Return (x, y) of the center of cell containing provided text 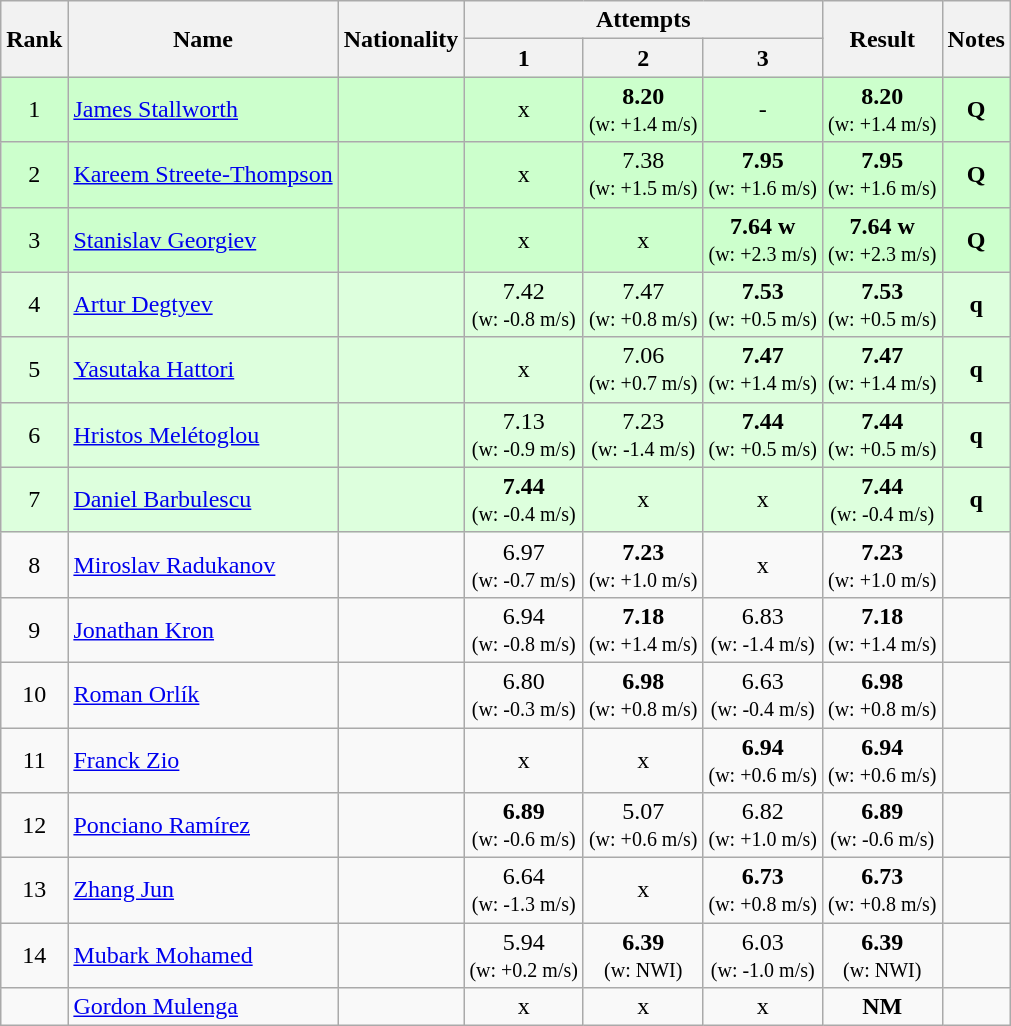
6.80(w: -0.3 m/s) (524, 694)
7.38(w: +1.5 m/s) (643, 174)
Stanislav Georgiev (203, 240)
7.44(w: -0.4 m/s) (524, 500)
6 (34, 434)
9 (34, 630)
Jonathan Kron (203, 630)
7.18 (w: +1.4 m/s) (882, 630)
Nationality (401, 39)
7 (34, 500)
Mubark Mohamed (203, 956)
7.06(w: +0.7 m/s) (643, 370)
6.73 (w: +0.8 m/s) (882, 890)
7.95(w: +1.6 m/s) (763, 174)
5 (34, 370)
Ponciano Ramírez (203, 826)
8.20 (w: +1.4 m/s) (882, 110)
5.07(w: +0.6 m/s) (643, 826)
NM (882, 1007)
Artur Degtyev (203, 304)
7.44 (w: -0.4 m/s) (882, 500)
7.13(w: -0.9 m/s) (524, 434)
7.95 (w: +1.6 m/s) (882, 174)
14 (34, 956)
10 (34, 694)
Notes (976, 39)
11 (34, 760)
7.44 (w: +0.5 m/s) (882, 434)
5.94(w: +0.2 m/s) (524, 956)
Hristos Melétoglou (203, 434)
7.44(w: +0.5 m/s) (763, 434)
6.94(w: -0.8 m/s) (524, 630)
7.23(w: -1.4 m/s) (643, 434)
- (763, 110)
12 (34, 826)
8.20(w: +1.4 m/s) (643, 110)
7.47 (w: +1.4 m/s) (882, 370)
Franck Zio (203, 760)
Attempts (644, 20)
6.73(w: +0.8 m/s) (763, 890)
Miroslav Radukanov (203, 564)
James Stallworth (203, 110)
7.53(w: +0.5 m/s) (763, 304)
13 (34, 890)
Result (882, 39)
6.63(w: -0.4 m/s) (763, 694)
7.23 (w: +1.0 m/s) (882, 564)
7.42(w: -0.8 m/s) (524, 304)
6.89(w: -0.6 m/s) (524, 826)
8 (34, 564)
4 (34, 304)
6.97(w: -0.7 m/s) (524, 564)
6.03(w: -1.0 m/s) (763, 956)
Rank (34, 39)
7.53 (w: +0.5 m/s) (882, 304)
Kareem Streete-Thompson (203, 174)
6.94 (w: +0.6 m/s) (882, 760)
6.82(w: +1.0 m/s) (763, 826)
7.18(w: +1.4 m/s) (643, 630)
6.89 (w: -0.6 m/s) (882, 826)
Zhang Jun (203, 890)
Daniel Barbulescu (203, 500)
Name (203, 39)
6.39(w: NWI) (643, 956)
Roman Orlík (203, 694)
7.47(w: +0.8 m/s) (643, 304)
6.64(w: -1.3 m/s) (524, 890)
Gordon Mulenga (203, 1007)
6.98(w: +0.8 m/s) (643, 694)
7.23(w: +1.0 m/s) (643, 564)
6.39 (w: NWI) (882, 956)
6.83(w: -1.4 m/s) (763, 630)
6.94(w: +0.6 m/s) (763, 760)
Yasutaka Hattori (203, 370)
6.98 (w: +0.8 m/s) (882, 694)
7.47(w: +1.4 m/s) (763, 370)
